Identify which cell holds the provided text, then report its (X, Y) central coordinate. 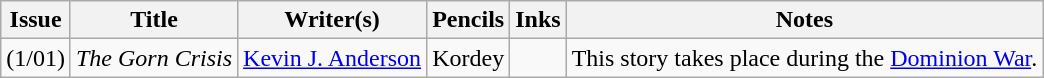
Issue (36, 20)
Writer(s) (332, 20)
Title (154, 20)
Pencils (468, 20)
(1/01) (36, 58)
Inks (538, 20)
Kevin J. Anderson (332, 58)
The Gorn Crisis (154, 58)
Kordey (468, 58)
Notes (804, 20)
This story takes place during the Dominion War. (804, 58)
